Determine the [x, y] coordinate at the center of the cell enclosing the given text.  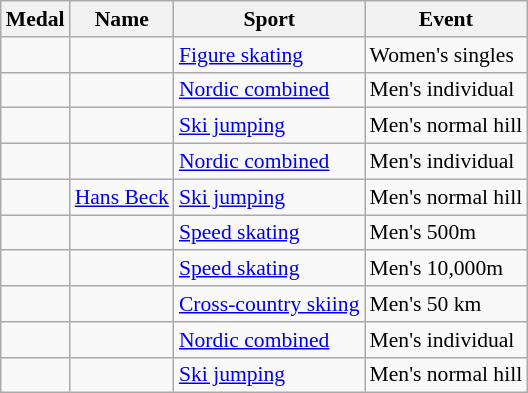
Women's singles [446, 55]
Sport [270, 19]
Men's 500m [446, 233]
Hans Beck [122, 197]
Name [122, 19]
Medal [36, 19]
Event [446, 19]
Men's 50 km [446, 304]
Cross-country skiing [270, 304]
Men's 10,000m [446, 269]
Figure skating [270, 55]
